Pinpoint the cell where the given text exists, returning its (x, y) midpoint coordinate. 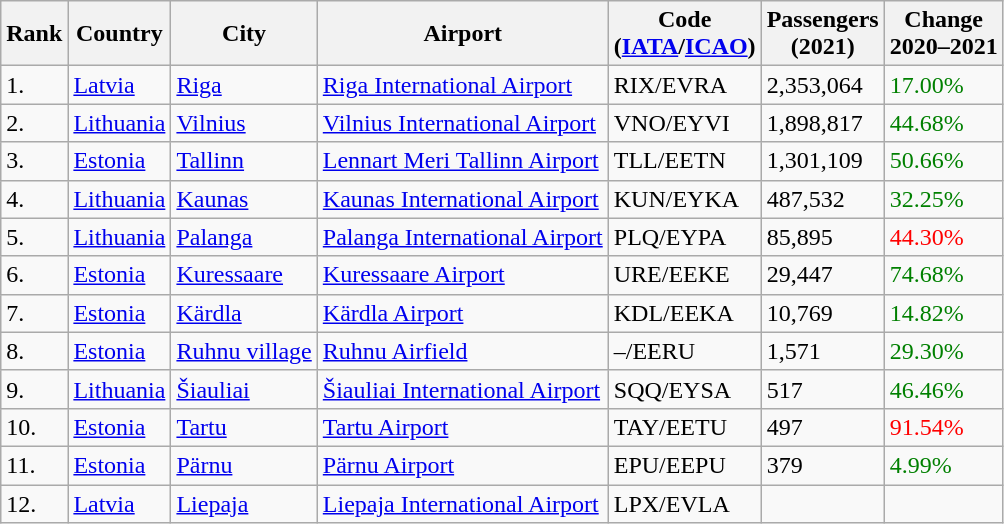
Riga (244, 85)
10,769 (822, 313)
Tartu (244, 427)
PLQ/EYPA (684, 237)
Šiauliai International Airport (462, 389)
50.66% (944, 161)
Pärnu Airport (462, 465)
Liepaja International Airport (462, 503)
11. (34, 465)
Kuressaare Airport (462, 275)
12. (34, 503)
1,898,817 (822, 123)
17.00% (944, 85)
1. (34, 85)
29,447 (822, 275)
URE/EEKE (684, 275)
LPX/EVLA (684, 503)
10. (34, 427)
VNO/EYVI (684, 123)
Change2020–2021 (944, 34)
KDL/EEKA (684, 313)
Vilnius International Airport (462, 123)
379 (822, 465)
487,532 (822, 199)
Vilnius (244, 123)
6. (34, 275)
Palanga International Airport (462, 237)
EPU/EEPU (684, 465)
44.30% (944, 237)
9. (34, 389)
2,353,064 (822, 85)
TLL/EETN (684, 161)
TAY/EETU (684, 427)
Rank (34, 34)
46.46% (944, 389)
–/EERU (684, 351)
14.82% (944, 313)
Šiauliai (244, 389)
KUN/EYKA (684, 199)
4.99% (944, 465)
Pärnu (244, 465)
Country (120, 34)
Kuressaare (244, 275)
Kaunas International Airport (462, 199)
1,571 (822, 351)
Passengers(2021) (822, 34)
Code(IATA/ICAO) (684, 34)
3. (34, 161)
Tartu Airport (462, 427)
7. (34, 313)
City (244, 34)
74.68% (944, 275)
SQQ/EYSA (684, 389)
91.54% (944, 427)
Kärdla Airport (462, 313)
44.68% (944, 123)
5. (34, 237)
Liepaja (244, 503)
517 (822, 389)
4. (34, 199)
Tallinn (244, 161)
Lennart Meri Tallinn Airport (462, 161)
Kaunas (244, 199)
32.25% (944, 199)
Riga International Airport (462, 85)
Palanga (244, 237)
85,895 (822, 237)
29.30% (944, 351)
RIX/EVRA (684, 85)
1,301,109 (822, 161)
Ruhnu Airfield (462, 351)
8. (34, 351)
2. (34, 123)
Airport (462, 34)
Ruhnu village (244, 351)
Kärdla (244, 313)
497 (822, 427)
